Provide the [x, y] coordinate of the cell's center where the given text is located.  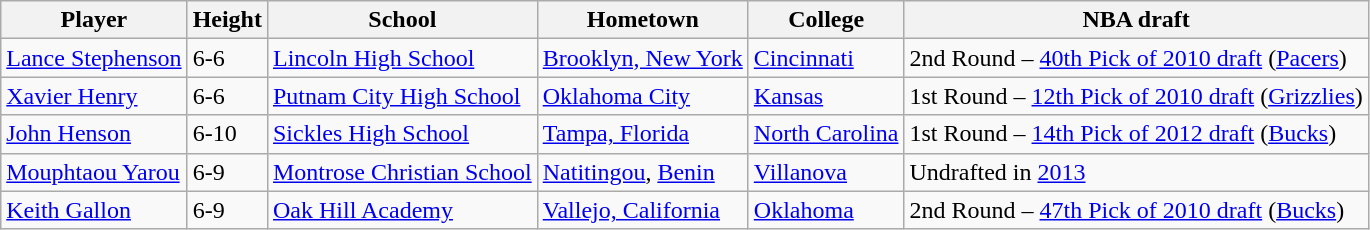
Villanova [826, 172]
Montrose Christian School [402, 172]
Lincoln High School [402, 58]
Player [94, 20]
College [826, 20]
School [402, 20]
1st Round – 12th Pick of 2010 draft (Grizzlies) [1136, 96]
Tampa, Florida [642, 134]
Putnam City High School [402, 96]
Natitingou, Benin [642, 172]
6-10 [227, 134]
Oklahoma City [642, 96]
Xavier Henry [94, 96]
Vallejo, California [642, 210]
Sickles High School [402, 134]
Lance Stephenson [94, 58]
Kansas [826, 96]
North Carolina [826, 134]
NBA draft [1136, 20]
Hometown [642, 20]
Oak Hill Academy [402, 210]
Brooklyn, New York [642, 58]
Keith Gallon [94, 210]
Cincinnati [826, 58]
Undrafted in 2013 [1136, 172]
2nd Round – 47th Pick of 2010 draft (Bucks) [1136, 210]
1st Round – 14th Pick of 2012 draft (Bucks) [1136, 134]
Mouphtaou Yarou [94, 172]
John Henson [94, 134]
Height [227, 20]
2nd Round – 40th Pick of 2010 draft (Pacers) [1136, 58]
Oklahoma [826, 210]
